From the cell containing the given text, extract its center point as (X, Y) coordinate. 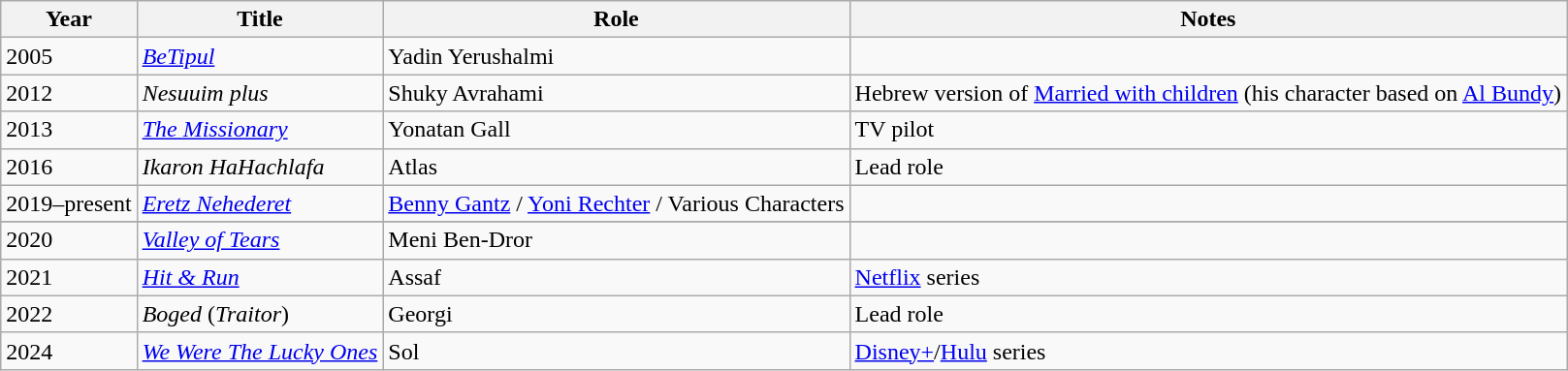
2022 (69, 314)
Disney+/Hulu series (1208, 351)
2013 (69, 130)
2019–present (69, 203)
Benny Gantz / Yoni Rechter / Various Characters (617, 203)
Assaf (617, 277)
Eretz Nehederet (260, 203)
2005 (69, 56)
Yonatan Gall (617, 130)
Yadin Yerushalmi (617, 56)
The Missionary (260, 130)
Hit & Run (260, 277)
Sol (617, 351)
Notes (1208, 19)
2024 (69, 351)
Nesuuim plus (260, 93)
Shuky Avrahami (617, 93)
BeTipul (260, 56)
Hebrew version of Married with children (his character based on Al Bundy) (1208, 93)
Year (69, 19)
Netflix series (1208, 277)
Atlas (617, 167)
Boged (Traitor) (260, 314)
TV pilot (1208, 130)
Meni Ben-Dror (617, 240)
Valley of Tears (260, 240)
2016 (69, 167)
2012 (69, 93)
2021 (69, 277)
2020 (69, 240)
Role (617, 19)
Title (260, 19)
Georgi (617, 314)
Ikaron HaHachlafa (260, 167)
We Were The Lucky Ones (260, 351)
